Return [x, y] of the center of cell containing provided text 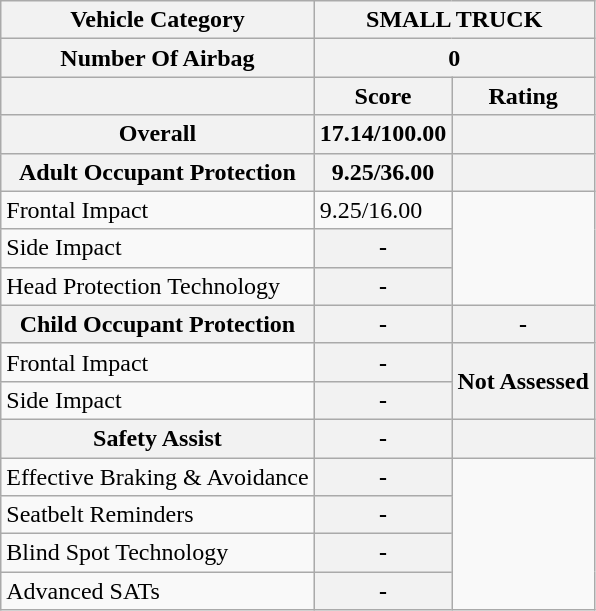
Rating [523, 96]
SMALL TRUCK [454, 20]
Seatbelt Reminders [158, 515]
Overall [158, 134]
9.25/16.00 [383, 210]
Effective Braking & Avoidance [158, 477]
9.25/36.00 [383, 172]
Adult Occupant Protection [158, 172]
Advanced SATs [158, 591]
Head Protection Technology [158, 286]
Score [383, 96]
Safety Assist [158, 438]
Not Assessed [523, 381]
Vehicle Category [158, 20]
Blind Spot Technology [158, 553]
17.14/100.00 [383, 134]
Child Occupant Protection [158, 324]
0 [454, 58]
Number Of Airbag [158, 58]
